Pinpoint the cell where the given text exists, returning its [X, Y] midpoint coordinate. 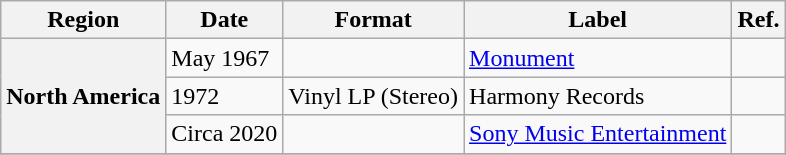
May 1967 [224, 58]
North America [84, 96]
Circa 2020 [224, 134]
Harmony Records [598, 96]
Region [84, 20]
1972 [224, 96]
Format [374, 20]
Monument [598, 58]
Sony Music Entertainment [598, 134]
Date [224, 20]
Label [598, 20]
Vinyl LP (Stereo) [374, 96]
Ref. [758, 20]
